Determine the (X, Y) coordinate at the center of the cell enclosing the given text.  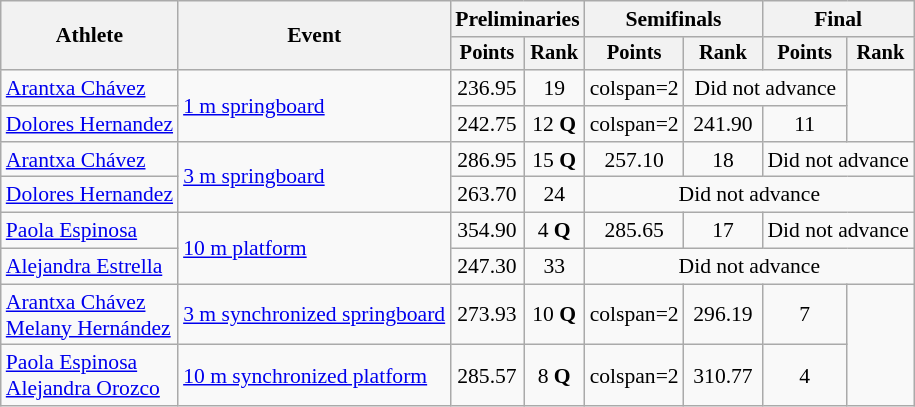
Paola Espinosa (90, 231)
19 (554, 88)
18 (724, 160)
285.57 (487, 376)
Alejandra Estrella (90, 267)
241.90 (724, 124)
10 m platform (314, 248)
10 Q (554, 314)
236.95 (487, 88)
3 m springboard (314, 178)
33 (554, 267)
15 Q (554, 160)
4 Q (554, 231)
Paola EspinosaAlejandra Orozco (90, 376)
4 (804, 376)
263.70 (487, 195)
273.93 (487, 314)
285.65 (634, 231)
1 m springboard (314, 106)
3 m synchronized springboard (314, 314)
257.10 (634, 160)
Event (314, 36)
7 (804, 314)
8 Q (554, 376)
Athlete (90, 36)
24 (554, 195)
242.75 (487, 124)
Arantxa ChávezMelany Hernández (90, 314)
296.19 (724, 314)
286.95 (487, 160)
354.90 (487, 231)
Semifinals (674, 19)
310.77 (724, 376)
11 (804, 124)
Final (838, 19)
12 Q (554, 124)
Preliminaries (517, 19)
17 (724, 231)
10 m synchronized platform (314, 376)
247.30 (487, 267)
